Pinpoint the cell where the given text exists, returning its (X, Y) midpoint coordinate. 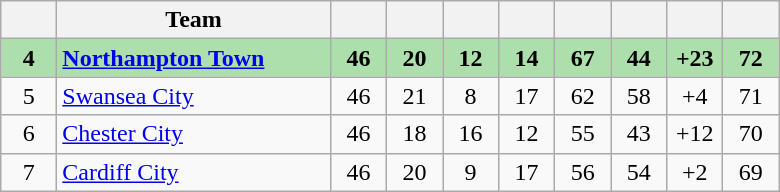
55 (583, 134)
54 (639, 172)
62 (583, 96)
58 (639, 96)
+23 (695, 58)
+4 (695, 96)
+2 (695, 172)
56 (583, 172)
Northampton Town (194, 58)
+12 (695, 134)
8 (470, 96)
14 (527, 58)
72 (751, 58)
71 (751, 96)
Team (194, 20)
Chester City (194, 134)
18 (414, 134)
69 (751, 172)
43 (639, 134)
6 (29, 134)
70 (751, 134)
21 (414, 96)
44 (639, 58)
4 (29, 58)
9 (470, 172)
Cardiff City (194, 172)
67 (583, 58)
5 (29, 96)
16 (470, 134)
7 (29, 172)
Swansea City (194, 96)
